Provide the (x, y) coordinate of the cell's center where the given text is located.  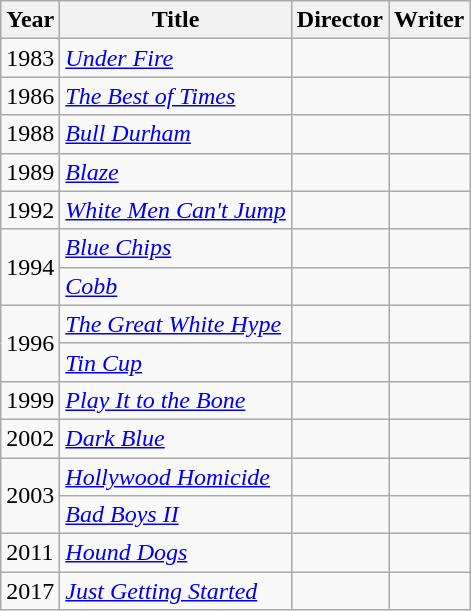
1996 (30, 343)
1983 (30, 58)
2002 (30, 438)
Play It to the Bone (176, 400)
Hound Dogs (176, 553)
1994 (30, 267)
Director (340, 20)
Writer (430, 20)
1988 (30, 134)
Blue Chips (176, 248)
2011 (30, 553)
1986 (30, 96)
Cobb (176, 286)
2003 (30, 496)
1999 (30, 400)
Year (30, 20)
The Best of Times (176, 96)
1989 (30, 172)
1992 (30, 210)
Bull Durham (176, 134)
Title (176, 20)
The Great White Hype (176, 324)
Tin Cup (176, 362)
Dark Blue (176, 438)
2017 (30, 591)
White Men Can't Jump (176, 210)
Bad Boys II (176, 515)
Blaze (176, 172)
Just Getting Started (176, 591)
Hollywood Homicide (176, 477)
Under Fire (176, 58)
